Capture the cell that displays the provided text and extract its (x, y) central coordinate. 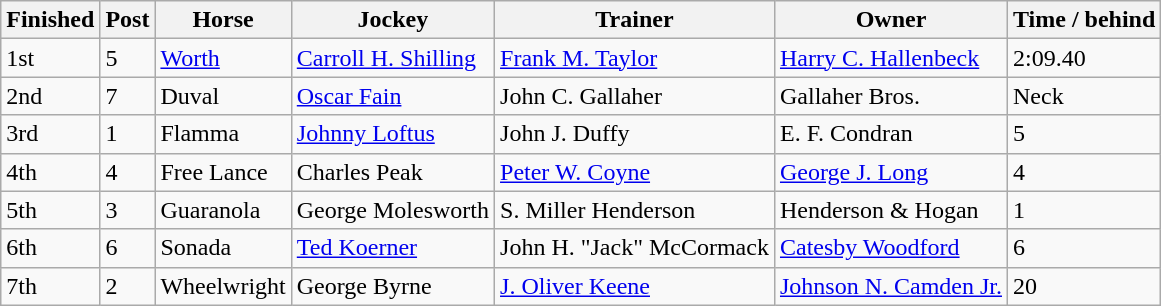
John J. Duffy (635, 134)
1st (50, 58)
2 (128, 286)
E. F. Condran (890, 134)
Henderson & Hogan (890, 210)
6th (50, 248)
Guaranola (223, 210)
Worth (223, 58)
Johnson N. Camden Jr. (890, 286)
John H. "Jack" McCormack (635, 248)
S. Miller Henderson (635, 210)
7th (50, 286)
Post (128, 20)
Oscar Fain (392, 96)
2:09.40 (1084, 58)
John C. Gallaher (635, 96)
George Molesworth (392, 210)
Gallaher Bros. (890, 96)
Trainer (635, 20)
Owner (890, 20)
J. Oliver Keene (635, 286)
Sonada (223, 248)
3rd (50, 134)
Flamma (223, 134)
George J. Long (890, 172)
Frank M. Taylor (635, 58)
Wheelwright (223, 286)
Neck (1084, 96)
Jockey (392, 20)
Peter W. Coyne (635, 172)
Duval (223, 96)
2nd (50, 96)
Carroll H. Shilling (392, 58)
4th (50, 172)
George Byrne (392, 286)
20 (1084, 286)
Harry C. Hallenbeck (890, 58)
Johnny Loftus (392, 134)
5th (50, 210)
Ted Koerner (392, 248)
Horse (223, 20)
Charles Peak (392, 172)
Finished (50, 20)
7 (128, 96)
3 (128, 210)
Free Lance (223, 172)
Catesby Woodford (890, 248)
Time / behind (1084, 20)
